Scan for the cell matching the given text and deliver its [X, Y] coordinate at center. 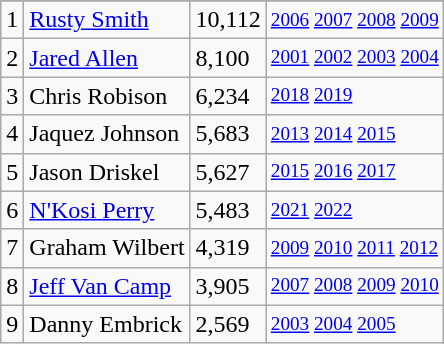
Jason Driskel [107, 172]
Chris Robison [107, 96]
6 [12, 210]
2001 2002 2003 2004 [354, 58]
4,319 [228, 248]
5,683 [228, 134]
Danny Embrick [107, 324]
5,483 [228, 210]
2018 2019 [354, 96]
7 [12, 248]
2003 2004 2005 [354, 324]
2,569 [228, 324]
5 [12, 172]
2009 2010 2011 2012 [354, 248]
4 [12, 134]
8 [12, 286]
2006 2007 2008 2009 [354, 20]
9 [12, 324]
2013 2014 2015 [354, 134]
5,627 [228, 172]
2015 2016 2017 [354, 172]
N'Kosi Perry [107, 210]
2021 2022 [354, 210]
10,112 [228, 20]
1 [12, 20]
Jeff Van Camp [107, 286]
Jaquez Johnson [107, 134]
6,234 [228, 96]
Graham Wilbert [107, 248]
Rusty Smith [107, 20]
3,905 [228, 286]
8,100 [228, 58]
Jared Allen [107, 58]
2 [12, 58]
3 [12, 96]
2007 2008 2009 2010 [354, 286]
